Determine the [X, Y] coordinate at the center of the cell enclosing the given text.  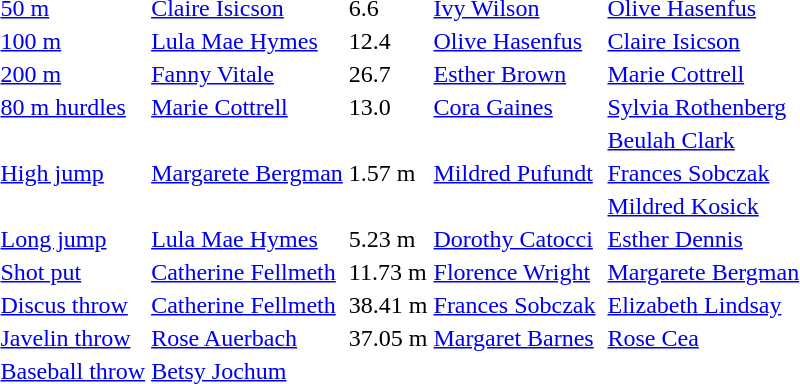
Rose Auerbach [248, 338]
Olive Hasenfus [514, 41]
Mildred Pufundt [514, 173]
Fanny Vitale [248, 74]
Esther Brown [514, 74]
Florence Wright [514, 272]
13.0 [388, 107]
Cora Gaines [514, 107]
26.7 [388, 74]
37.05 m [388, 338]
1.57 m [388, 173]
38.41 m [388, 305]
Dorothy Catocci [514, 239]
11.73 m [388, 272]
Margarete Bergman [248, 173]
Margaret Barnes [514, 338]
Marie Cottrell [248, 107]
Frances Sobczak [514, 305]
12.4 [388, 41]
5.23 m [388, 239]
